Detect which cell encompasses the target text, then output its [X, Y] center coordinate. 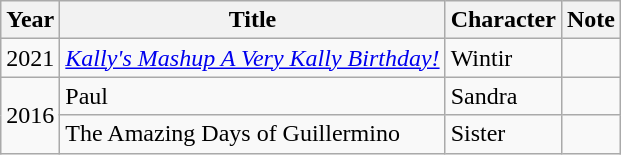
2021 [30, 58]
Year [30, 20]
Paul [252, 96]
The Amazing Days of Guillermino [252, 134]
Wintir [503, 58]
Sandra [503, 96]
Title [252, 20]
2016 [30, 115]
Character [503, 20]
Sister [503, 134]
Note [590, 20]
Kally's Mashup A Very Kally Birthday! [252, 58]
